Locate the cell with the specified text and output its [X, Y] center coordinate. 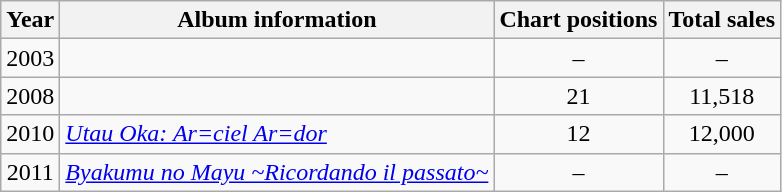
Album information [277, 20]
12 [578, 134]
2011 [30, 172]
Byakumu no Mayu ~Ricordando il passato~ [277, 172]
12,000 [722, 134]
11,518 [722, 96]
2010 [30, 134]
Total sales [722, 20]
Utau Oka: Ar=ciel Ar=dor [277, 134]
2003 [30, 58]
Chart positions [578, 20]
2008 [30, 96]
21 [578, 96]
Year [30, 20]
